Detect which cell encompasses the target text, then output its [X, Y] center coordinate. 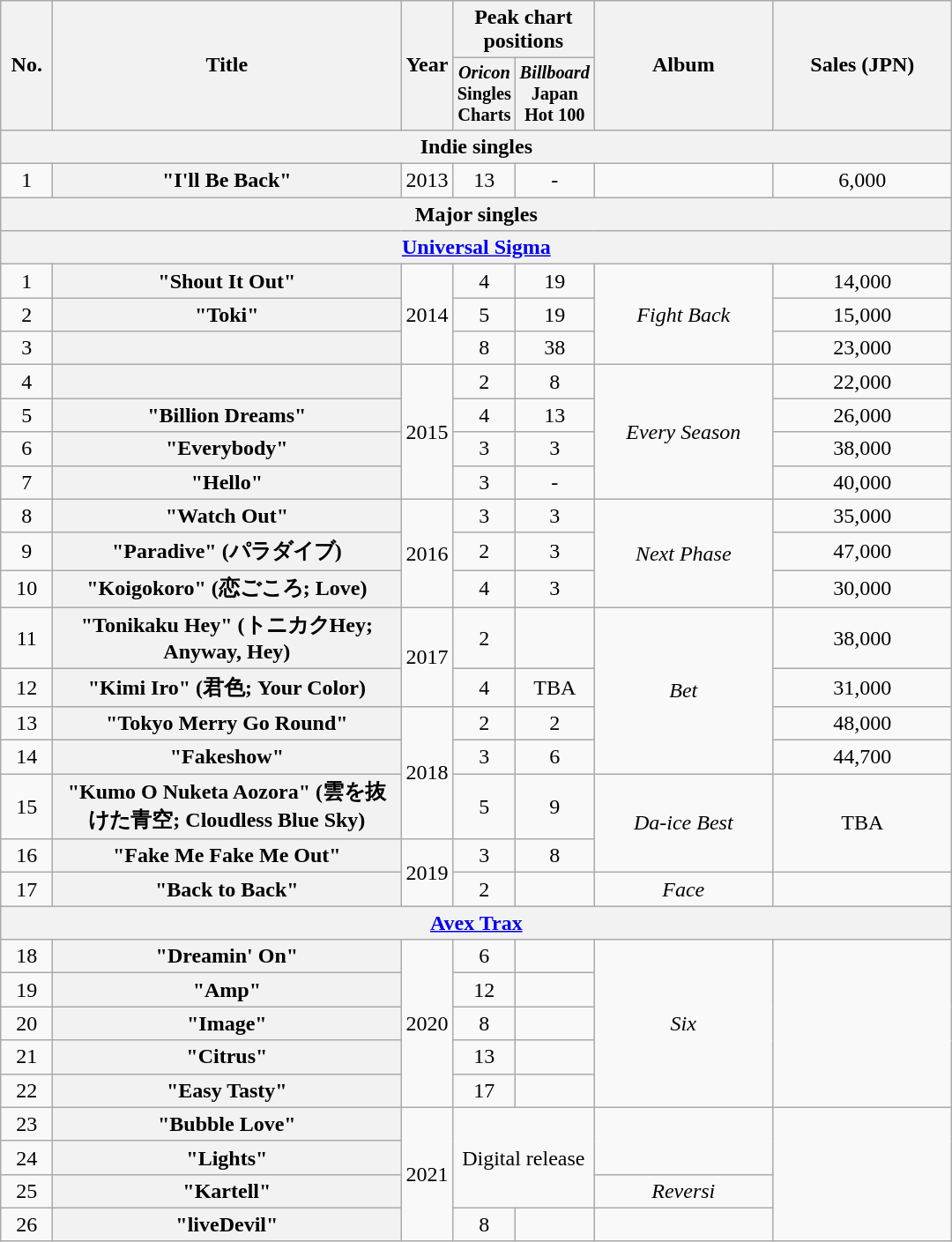
20 [26, 1023]
"Kartell" [227, 1191]
"Toki" [227, 315]
22,000 [862, 382]
Indie singles [476, 146]
25 [26, 1191]
"Fake Me Fake Me Out" [227, 856]
"Billion Dreams" [227, 415]
"Everybody" [227, 449]
Year [427, 65]
"Tokyo Merry Go Round" [227, 723]
48,000 [862, 723]
"Kimi Iro" (君色; Your Color) [227, 688]
35,000 [862, 516]
"Easy Tasty" [227, 1090]
Album [684, 65]
31,000 [862, 688]
"Koigokoro" (恋ごころ; Love) [227, 589]
Face [684, 889]
No. [26, 65]
Reversi [684, 1191]
6,000 [862, 181]
"Shout It Out" [227, 281]
"Paradive" (パラダイブ) [227, 552]
Major singles [476, 214]
30,000 [862, 589]
Fight Back [684, 315]
"liveDevil" [227, 1224]
2019 [427, 873]
2020 [427, 1023]
Universal Sigma [476, 248]
"Lights" [227, 1157]
"Fakeshow" [227, 757]
38 [555, 348]
"Citrus" [227, 1057]
26 [26, 1224]
26,000 [862, 415]
2013 [427, 181]
18 [26, 956]
Avex Trax [476, 923]
14,000 [862, 281]
14 [26, 757]
"Back to Back" [227, 889]
"Bubble Love" [227, 1124]
"Tonikaku Hey" (トニカクHey; Anyway, Hey) [227, 638]
11 [26, 638]
Peak chart positions [524, 30]
Sales (JPN) [862, 65]
21 [26, 1057]
23,000 [862, 348]
Bet [684, 690]
Next Phase [684, 554]
44,700 [862, 757]
2017 [427, 657]
2014 [427, 315]
10 [26, 589]
2021 [427, 1174]
Billboard Japan Hot 100 [555, 94]
15,000 [862, 315]
"Kumo O Nuketa Aozora" (雲を抜けた青空; Cloudless Blue Sky) [227, 807]
16 [26, 856]
2015 [427, 432]
40,000 [862, 482]
2016 [427, 554]
"Dreamin' On" [227, 956]
Every Season [684, 432]
"Image" [227, 1023]
Da-ice Best [684, 823]
Oricon Singles Charts [485, 94]
22 [26, 1090]
"I'll Be Back" [227, 181]
2018 [427, 772]
"Watch Out" [227, 516]
"Amp" [227, 990]
Six [684, 1023]
24 [26, 1157]
Title [227, 65]
7 [26, 482]
Digital release [524, 1157]
15 [26, 807]
47,000 [862, 552]
23 [26, 1124]
"Hello" [227, 482]
